Return the (x, y) coordinate for the center point of the cell that contains the specified text.  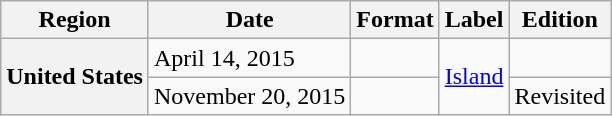
Format (395, 20)
Region (75, 20)
Island (474, 77)
Revisited (560, 96)
United States (75, 77)
Label (474, 20)
April 14, 2015 (249, 58)
Date (249, 20)
November 20, 2015 (249, 96)
Edition (560, 20)
